Return the (x, y) coordinate for the center point of the cell that contains the specified text.  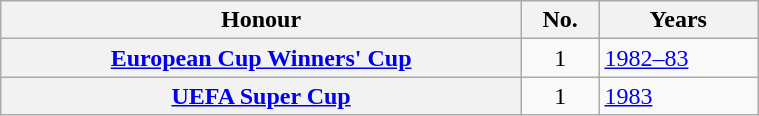
No. (560, 20)
1982–83 (678, 58)
European Cup Winners' Cup (262, 58)
Honour (262, 20)
1983 (678, 96)
Years (678, 20)
UEFA Super Cup (262, 96)
